Identify which cell holds the provided text, then report its [x, y] central coordinate. 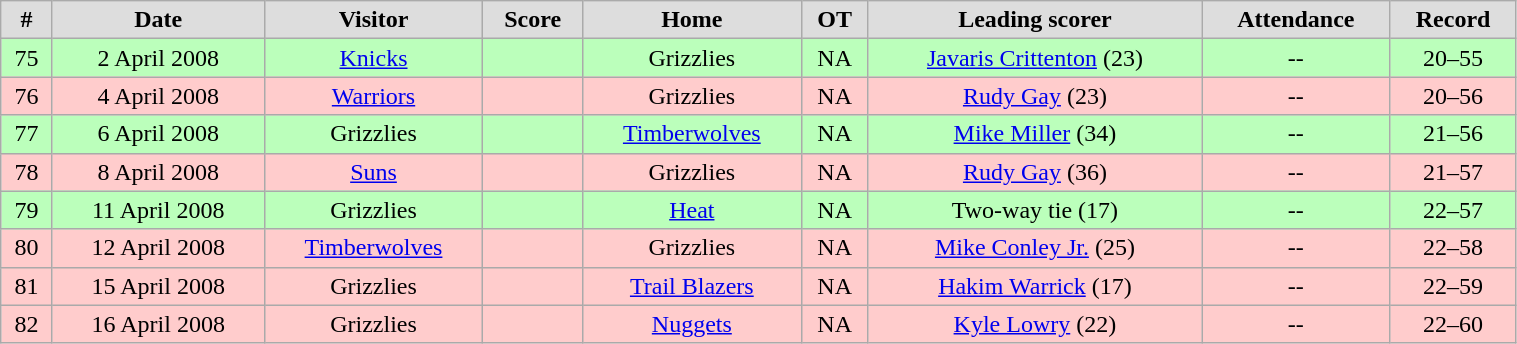
8 April 2008 [158, 172]
22–59 [1453, 286]
# [26, 20]
Trail Blazers [692, 286]
Heat [692, 210]
75 [26, 58]
Warriors [374, 96]
20–56 [1453, 96]
12 April 2008 [158, 248]
16 April 2008 [158, 324]
79 [26, 210]
4 April 2008 [158, 96]
Rudy Gay (23) [1034, 96]
Score [533, 20]
77 [26, 134]
Record [1453, 20]
11 April 2008 [158, 210]
21–56 [1453, 134]
Attendance [1296, 20]
Mike Conley Jr. (25) [1034, 248]
76 [26, 96]
21–57 [1453, 172]
22–60 [1453, 324]
6 April 2008 [158, 134]
15 April 2008 [158, 286]
Knicks [374, 58]
OT [834, 20]
Nuggets [692, 324]
78 [26, 172]
Visitor [374, 20]
Rudy Gay (36) [1034, 172]
Hakim Warrick (17) [1034, 286]
2 April 2008 [158, 58]
Date [158, 20]
81 [26, 286]
20–55 [1453, 58]
80 [26, 248]
Kyle Lowry (22) [1034, 324]
Home [692, 20]
Leading scorer [1034, 20]
Two-way tie (17) [1034, 210]
22–58 [1453, 248]
22–57 [1453, 210]
Suns [374, 172]
82 [26, 324]
Mike Miller (34) [1034, 134]
Javaris Crittenton (23) [1034, 58]
